Pinpoint the cell where the given text exists, returning its (X, Y) midpoint coordinate. 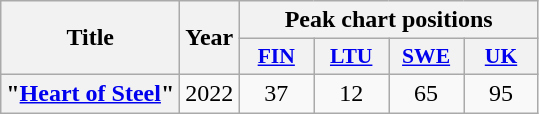
"Heart of Steel" (90, 93)
LTU (352, 57)
12 (352, 93)
UK (502, 57)
65 (426, 93)
Year (210, 38)
Peak chart positions (389, 20)
Title (90, 38)
95 (502, 93)
37 (276, 93)
2022 (210, 93)
SWE (426, 57)
FIN (276, 57)
